Identify which cell holds the provided text, then report its (X, Y) central coordinate. 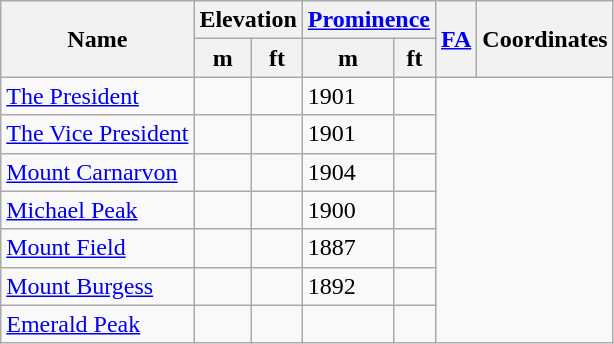
The Vice President (98, 134)
1892 (348, 286)
Prominence (368, 20)
FA (456, 39)
The President (98, 96)
1900 (348, 210)
Coordinates (545, 39)
1887 (348, 248)
Mount Burgess (98, 286)
Emerald Peak (98, 324)
1904 (348, 172)
Mount Field (98, 248)
Mount Carnarvon (98, 172)
Name (98, 39)
Michael Peak (98, 210)
Elevation (248, 20)
